Detect which cell encompasses the target text, then output its [X, Y] center coordinate. 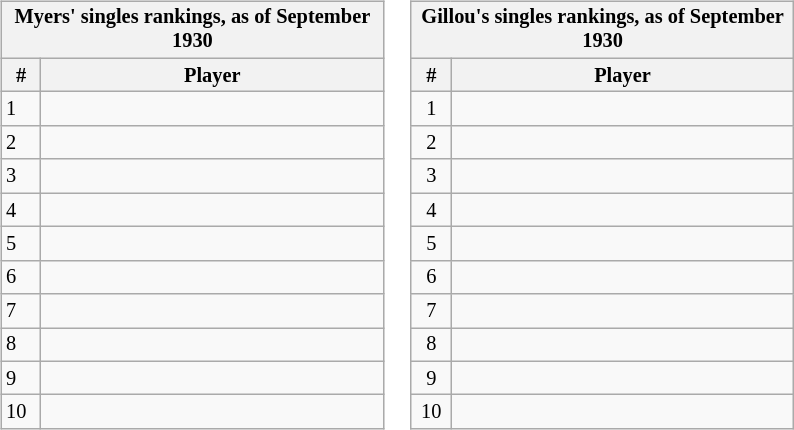
Myers' singles rankings, as of September 1930 [192, 30]
Gillou's singles rankings, as of September 1930 [602, 30]
